From the cell containing the given text, extract its center point as [x, y] coordinate. 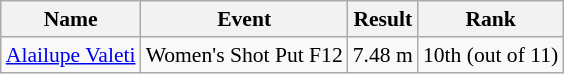
Rank [490, 19]
Women's Shot Put F12 [244, 55]
7.48 m [383, 55]
10th (out of 11) [490, 55]
Event [244, 19]
Alailupe Valeti [71, 55]
Name [71, 19]
Result [383, 19]
